Search for the cell housing the specified text and yield its (X, Y) center coordinate. 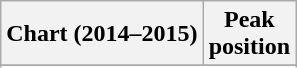
Chart (2014–2015) (102, 34)
Peakposition (249, 34)
